Capture the cell that displays the provided text and extract its [X, Y] central coordinate. 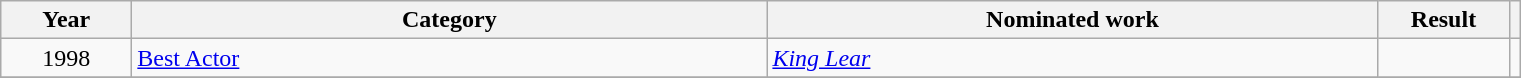
1998 [66, 58]
Nominated work [1072, 20]
Result [1444, 20]
Best Actor [450, 58]
Year [66, 20]
Category [450, 20]
King Lear [1072, 58]
